Find where the given text appears and provide that cell's center as (x, y) coordinate. 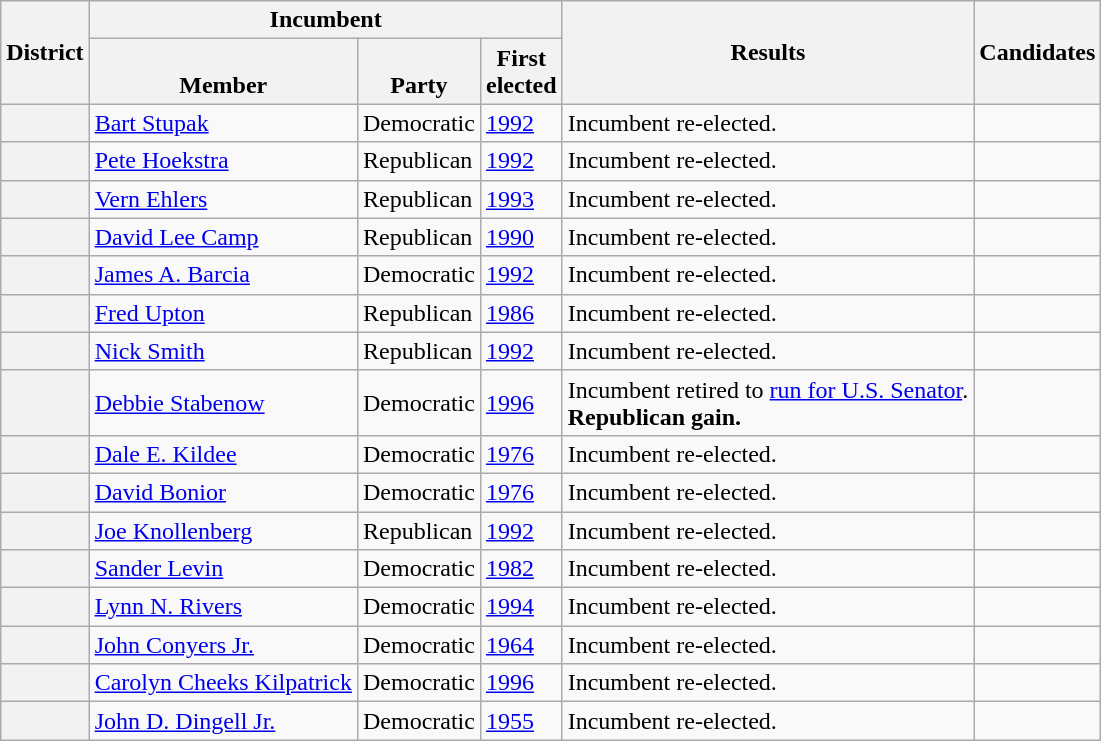
Incumbent (326, 20)
Dale E. Kildee (223, 454)
Joe Knollenberg (223, 531)
Nick Smith (223, 351)
Sander Levin (223, 569)
Firstelected (521, 72)
1982 (521, 569)
Incumbent retired to run for U.S. Senator.Republican gain. (768, 402)
District (45, 52)
Vern Ehlers (223, 199)
Carolyn Cheeks Kilpatrick (223, 683)
David Bonior (223, 492)
Party (418, 72)
Results (768, 52)
John D. Dingell Jr. (223, 721)
1990 (521, 237)
Bart Stupak (223, 123)
Member (223, 72)
1955 (521, 721)
Lynn N. Rivers (223, 607)
1964 (521, 645)
James A. Barcia (223, 275)
1986 (521, 313)
1993 (521, 199)
David Lee Camp (223, 237)
Candidates (1038, 52)
Debbie Stabenow (223, 402)
1994 (521, 607)
Fred Upton (223, 313)
John Conyers Jr. (223, 645)
Pete Hoekstra (223, 161)
